Provide the (X, Y) coordinate of the cell's center where the given text is located.  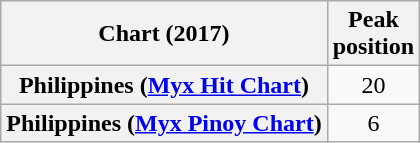
Philippines (Myx Hit Chart) (164, 85)
Peak position (373, 34)
6 (373, 123)
20 (373, 85)
Philippines (Myx Pinoy Chart) (164, 123)
Chart (2017) (164, 34)
